Output the [X, Y] coordinate of the center of the cell containing the given text.  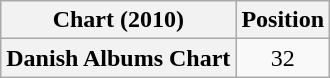
Position [283, 20]
Danish Albums Chart [118, 58]
Chart (2010) [118, 20]
32 [283, 58]
